Return the (X, Y) coordinate for the center point of the cell that contains the specified text.  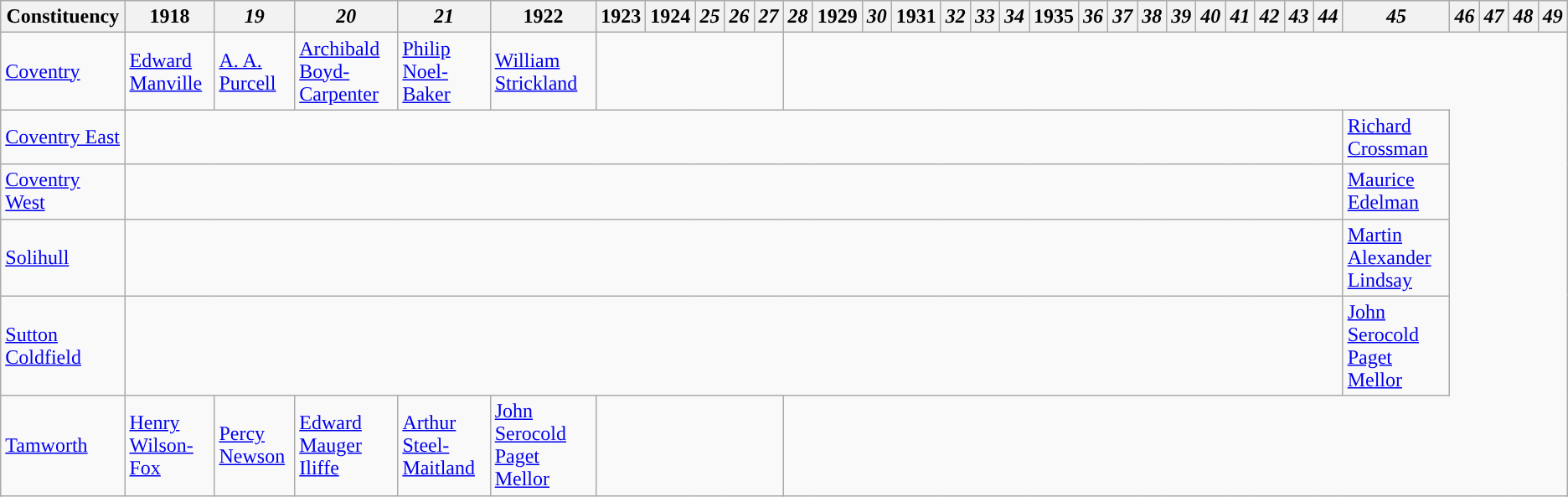
1929 (838, 17)
21 (444, 17)
Henry Wilson-Fox (169, 446)
Martin Alexander Lindsay (1396, 257)
27 (769, 17)
A. A. Purcell (255, 71)
Richard Crossman (1396, 137)
1923 (622, 17)
32 (955, 17)
49 (1553, 17)
40 (1211, 17)
Constituency (63, 17)
Arthur Steel-Maitland (444, 446)
1922 (543, 17)
Tamworth (63, 446)
26 (739, 17)
46 (1464, 17)
William Strickland (543, 71)
30 (876, 17)
1935 (1054, 17)
45 (1396, 17)
1918 (169, 17)
1924 (670, 17)
Edward Manville (169, 71)
Coventry East (63, 137)
Philip Noel-Baker (444, 71)
Sutton Coldfield (63, 345)
Solihull (63, 257)
1931 (916, 17)
19 (255, 17)
Maurice Edelman (1396, 191)
38 (1153, 17)
Coventry West (63, 191)
Edward Mauger Iliffe (347, 446)
25 (710, 17)
44 (1328, 17)
39 (1181, 17)
36 (1094, 17)
43 (1298, 17)
Percy Newson (255, 446)
34 (1014, 17)
47 (1494, 17)
42 (1270, 17)
48 (1523, 17)
37 (1122, 17)
28 (797, 17)
41 (1240, 17)
33 (985, 17)
Archibald Boyd-Carpenter (347, 71)
Coventry (63, 71)
20 (347, 17)
